Extract the (x, y) coordinate from the center of the cell holding the provided text.  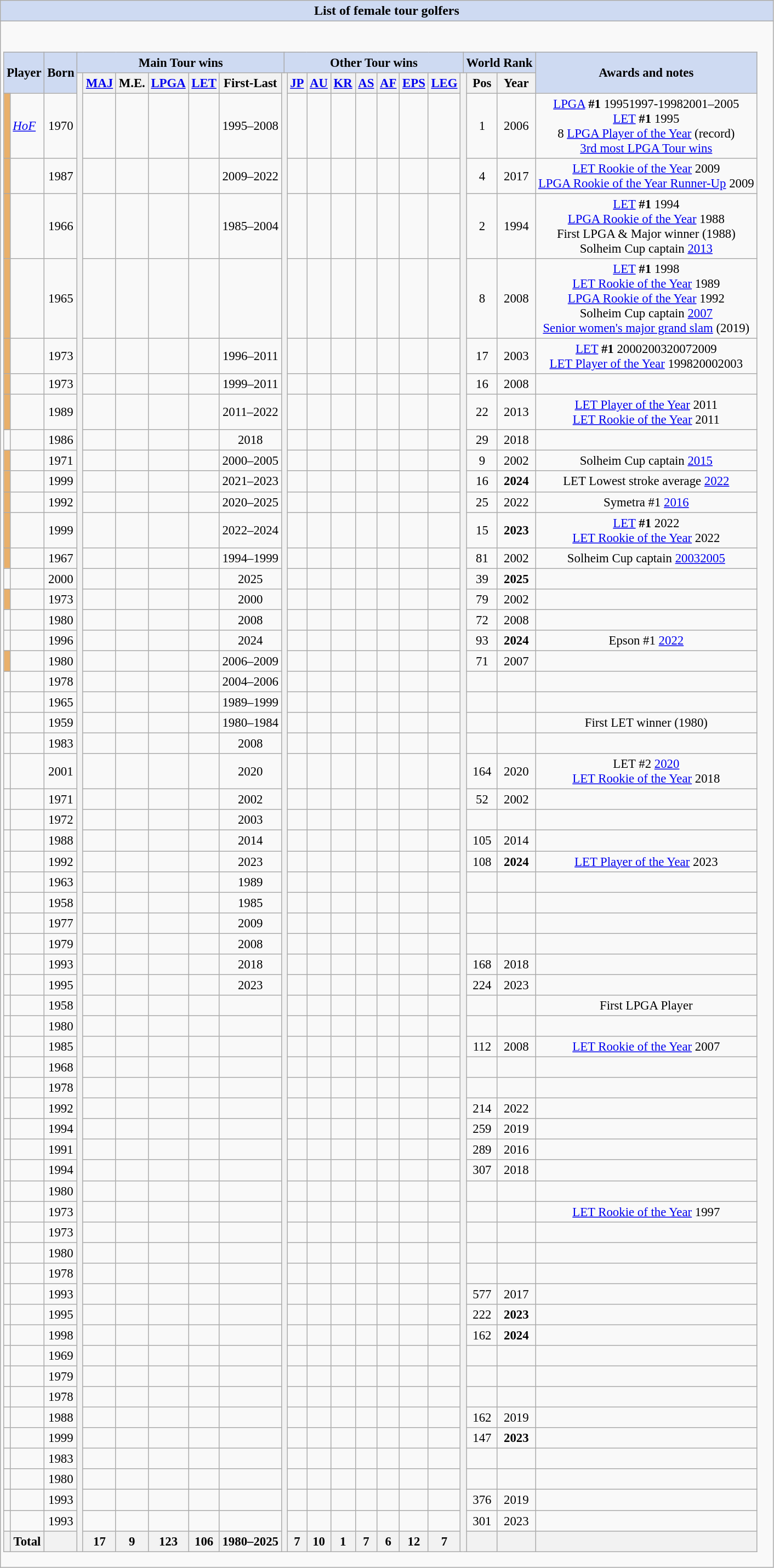
15 (482, 531)
1996–2011 (250, 356)
1966 (61, 226)
22 (482, 412)
2007 (516, 661)
Pos (482, 83)
307 (482, 1170)
Born (61, 72)
4 (482, 176)
AU (319, 83)
LET Player of the Year 2023 (646, 861)
1980–1984 (250, 723)
First-Last (250, 83)
1995–2008 (250, 126)
79 (482, 599)
147 (482, 1438)
1967 (61, 558)
LET #1 2000200320072009LET Player of the Year 199820002003 (646, 356)
72 (482, 620)
AS (366, 83)
Solheim Cup captain 20032005 (646, 558)
LET Rookie of the Year 2009LPGA Rookie of the Year Runner-Up 2009 (646, 176)
Other Tour wins (374, 62)
1970 (61, 126)
LEG (444, 83)
LET Rookie of the Year 1997 (646, 1212)
2001 (61, 772)
2020–2025 (250, 502)
Main Tour wins (181, 62)
LET #1 1998LET Rookie of the Year 1989 LPGA Rookie of the Year 1992 Solheim Cup captain 2007Senior women's major grand slam (2019) (646, 299)
First LPGA Player (646, 1006)
2022–2024 (250, 531)
376 (482, 1500)
52 (482, 800)
LET #2 2020LET Rookie of the Year 2018 (646, 772)
LET #1 2022 LET Rookie of the Year 2022 (646, 531)
Solheim Cup captain 2015 (646, 461)
Total (27, 1541)
AF (388, 83)
93 (482, 641)
1986 (61, 440)
Symetra #1 2016 (646, 502)
10 (319, 1541)
LET (204, 83)
2009 (250, 923)
1985–2004 (250, 226)
Epson #1 2022 (646, 641)
2 (482, 226)
M.E. (132, 83)
1989–1999 (250, 702)
LET Lowest stroke average 2022 (646, 481)
168 (482, 964)
71 (482, 661)
1991 (61, 1150)
6 (388, 1541)
12 (414, 1541)
LET Rookie of the Year 2007 (646, 1047)
2006–2009 (250, 661)
LET Player of the Year 2011 LET Rookie of the Year 2011 (646, 412)
577 (482, 1294)
2013 (516, 412)
JP (297, 83)
123 (168, 1541)
164 (482, 772)
LET #1 1994LPGA Rookie of the Year 1988First LPGA & Major winner (1988) Solheim Cup captain 2013 (646, 226)
2016 (516, 1150)
1999–2011 (250, 384)
8 (482, 299)
2021–2023 (250, 481)
LPGA #1 19951997-19982001–2005 LET #1 1995 8 LPGA Player of the Year (record) 3rd most LPGA Tour wins (646, 126)
81 (482, 558)
1968 (61, 1067)
1959 (61, 723)
39 (482, 579)
1980–2025 (250, 1541)
1998 (61, 1335)
25 (482, 502)
Awards and notes (646, 72)
MAJ (99, 83)
1996 (61, 641)
EPS (414, 83)
First LET winner (1980) (646, 723)
1969 (61, 1356)
Year (516, 83)
1963 (61, 882)
KR (343, 83)
2006 (516, 126)
2004–2006 (250, 682)
222 (482, 1315)
1977 (61, 923)
1987 (61, 176)
105 (482, 841)
106 (204, 1541)
1972 (61, 820)
214 (482, 1109)
World Rank (499, 62)
259 (482, 1129)
Player (24, 72)
LPGA (168, 83)
2009–2022 (250, 176)
HoF (27, 126)
29 (482, 440)
289 (482, 1150)
2011–2022 (250, 412)
1994–1999 (250, 558)
108 (482, 861)
112 (482, 1047)
2000–2005 (250, 461)
224 (482, 985)
301 (482, 1521)
List of female tour golfers (387, 11)
